Pinpoint the cell where the given text exists, returning its (x, y) midpoint coordinate. 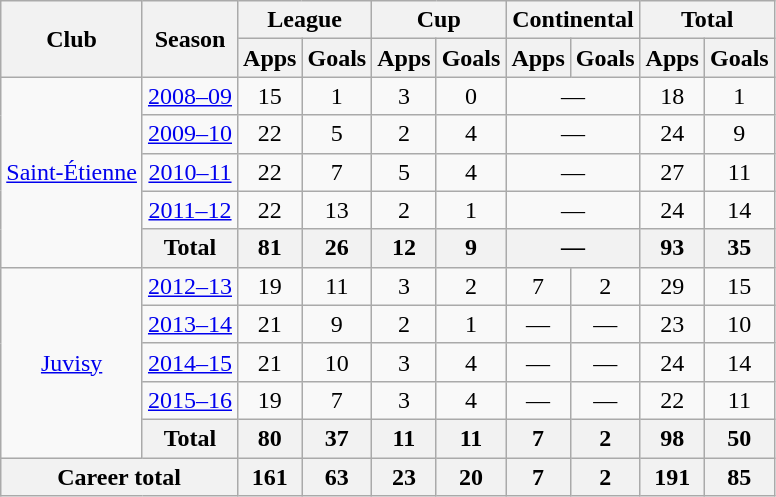
37 (337, 438)
Club (72, 39)
191 (672, 477)
12 (404, 248)
Career total (120, 477)
35 (739, 248)
85 (739, 477)
98 (672, 438)
13 (337, 210)
2013–14 (190, 324)
27 (672, 172)
161 (270, 477)
Continental (573, 20)
League (305, 20)
63 (337, 477)
50 (739, 438)
29 (672, 286)
2012–13 (190, 286)
2010–11 (190, 172)
0 (471, 96)
81 (270, 248)
26 (337, 248)
Season (190, 39)
2014–15 (190, 362)
2015–16 (190, 400)
2011–12 (190, 210)
Juvisy (72, 362)
20 (471, 477)
80 (270, 438)
93 (672, 248)
Saint-Étienne (72, 172)
2009–10 (190, 134)
2008–09 (190, 96)
Cup (439, 20)
18 (672, 96)
